Search for the cell housing the specified text and yield its (x, y) center coordinate. 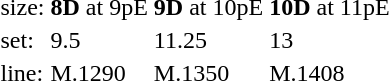
9.5 (99, 40)
11.25 (208, 40)
